Pinpoint the cell where the given text exists, returning its (X, Y) midpoint coordinate. 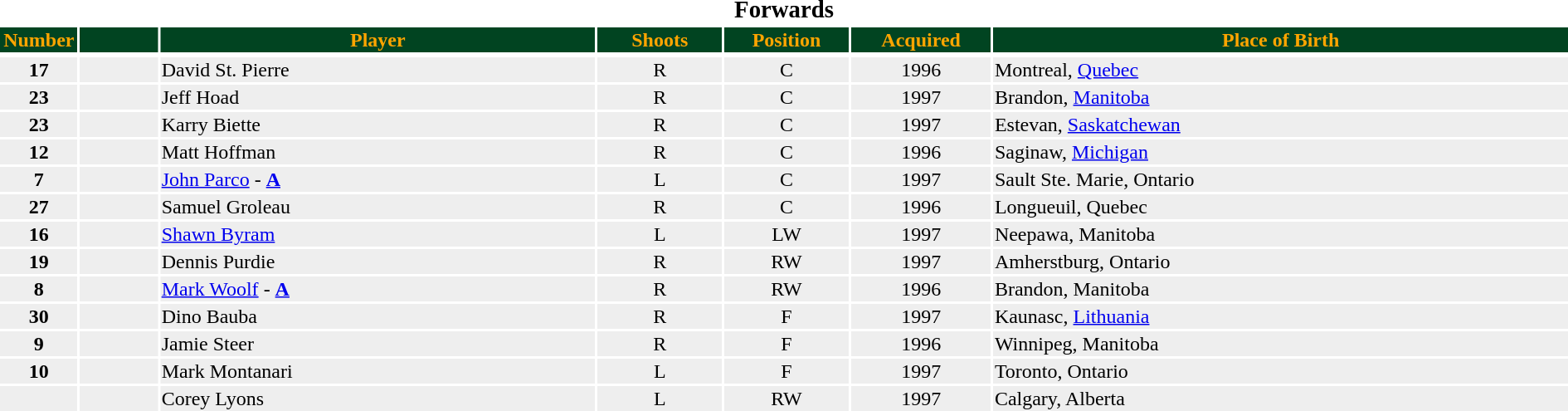
Estevan, Saskatchewan (1281, 125)
Winnipeg, Manitoba (1281, 344)
Kaunasc, Lithuania (1281, 316)
Shawn Byram (377, 234)
Jamie Steer (377, 344)
30 (39, 316)
Mark Montanari (377, 371)
Dennis Purdie (377, 262)
David St. Pierre (377, 70)
Jeff Hoad (377, 97)
Dino Bauba (377, 316)
Position (786, 40)
Amherstburg, Ontario (1281, 262)
Karry Biette (377, 125)
12 (39, 152)
19 (39, 262)
LW (786, 234)
Place of Birth (1281, 40)
Number (39, 40)
Neepawa, Manitoba (1281, 234)
Acquired (921, 40)
Montreal, Quebec (1281, 70)
Player (377, 40)
16 (39, 234)
Saginaw, Michigan (1281, 152)
Calgary, Alberta (1281, 399)
7 (39, 179)
8 (39, 289)
9 (39, 344)
Corey Lyons (377, 399)
10 (39, 371)
Samuel Groleau (377, 207)
Sault Ste. Marie, Ontario (1281, 179)
Longueuil, Quebec (1281, 207)
27 (39, 207)
Shoots (660, 40)
John Parco - A (377, 179)
17 (39, 70)
Matt Hoffman (377, 152)
Mark Woolf - A (377, 289)
Toronto, Ontario (1281, 371)
